Extract the (x, y) coordinate from the center of the cell holding the provided text.  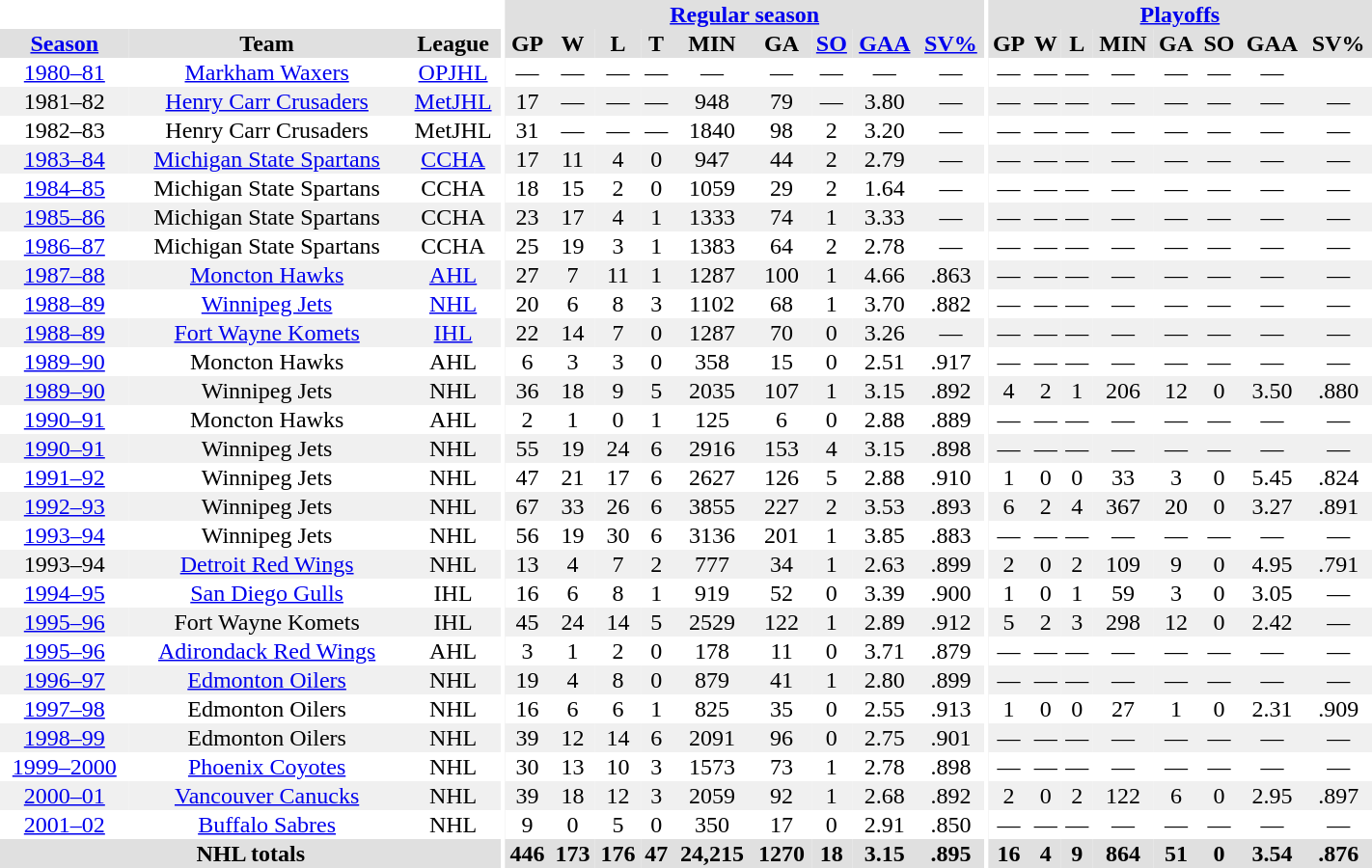
74 (782, 217)
446 (527, 854)
Season (65, 43)
1985–86 (65, 217)
.850 (951, 825)
173 (573, 854)
59 (1123, 593)
919 (712, 593)
864 (1123, 854)
2091 (712, 738)
3.70 (885, 304)
League (453, 43)
298 (1123, 622)
947 (712, 159)
2.89 (885, 622)
1573 (712, 767)
367 (1123, 506)
56 (527, 535)
2000–01 (65, 796)
68 (782, 304)
Markham Waxers (267, 72)
2529 (712, 622)
.893 (951, 506)
1270 (782, 854)
107 (782, 391)
3.20 (885, 130)
52 (782, 593)
153 (782, 448)
1980–81 (65, 72)
2.80 (885, 680)
2.68 (885, 796)
Detroit Red Wings (267, 564)
.895 (951, 854)
1986–87 (65, 246)
64 (782, 246)
1383 (712, 246)
92 (782, 796)
1.64 (885, 188)
Vancouver Canucks (267, 796)
1987–88 (65, 275)
.880 (1338, 391)
1998–99 (65, 738)
1992–93 (65, 506)
.883 (951, 535)
.876 (1338, 854)
206 (1123, 391)
1983–84 (65, 159)
2059 (712, 796)
1333 (712, 217)
350 (712, 825)
825 (712, 709)
22 (527, 333)
2.75 (885, 738)
227 (782, 506)
2.55 (885, 709)
3.05 (1272, 593)
1102 (712, 304)
25 (527, 246)
.879 (951, 651)
178 (712, 651)
Regular season (745, 14)
109 (1123, 564)
55 (527, 448)
T (656, 43)
358 (712, 362)
1999–2000 (65, 767)
.912 (951, 622)
1997–98 (65, 709)
2.63 (885, 564)
2916 (712, 448)
879 (712, 680)
.901 (951, 738)
3.39 (885, 593)
1984–85 (65, 188)
.913 (951, 709)
201 (782, 535)
21 (573, 477)
29 (782, 188)
126 (782, 477)
NHL totals (251, 854)
70 (782, 333)
1059 (712, 188)
.917 (951, 362)
.900 (951, 593)
73 (782, 767)
36 (527, 391)
3.71 (885, 651)
3.85 (885, 535)
79 (782, 101)
Buffalo Sabres (267, 825)
Playoffs (1180, 14)
.889 (951, 420)
2.95 (1272, 796)
3136 (712, 535)
3.80 (885, 101)
Adirondack Red Wings (267, 651)
2.31 (1272, 709)
24,215 (712, 854)
51 (1175, 854)
3.27 (1272, 506)
3.53 (885, 506)
44 (782, 159)
2.91 (885, 825)
100 (782, 275)
2.42 (1272, 622)
96 (782, 738)
4.66 (885, 275)
5.45 (1272, 477)
1981–82 (65, 101)
1994–95 (65, 593)
2001–02 (65, 825)
10 (617, 767)
Phoenix Coyotes (267, 767)
.882 (951, 304)
35 (782, 709)
41 (782, 680)
.897 (1338, 796)
777 (712, 564)
OPJHL (453, 72)
1982–83 (65, 130)
.791 (1338, 564)
948 (712, 101)
2627 (712, 477)
.891 (1338, 506)
23 (527, 217)
3.50 (1272, 391)
3.33 (885, 217)
Team (267, 43)
.909 (1338, 709)
3.26 (885, 333)
.910 (951, 477)
1991–92 (65, 477)
98 (782, 130)
176 (617, 854)
125 (712, 420)
2.79 (885, 159)
.824 (1338, 477)
1840 (712, 130)
31 (527, 130)
3855 (712, 506)
3.54 (1272, 854)
34 (782, 564)
1996–97 (65, 680)
San Diego Gulls (267, 593)
67 (527, 506)
4.95 (1272, 564)
2035 (712, 391)
45 (527, 622)
.863 (951, 275)
26 (617, 506)
2.51 (885, 362)
